Return [X, Y] of the center of cell containing provided text 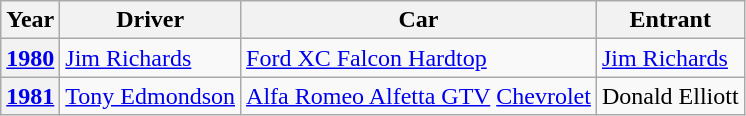
Alfa Romeo Alfetta GTV Chevrolet [419, 96]
1980 [30, 58]
Entrant [670, 20]
Car [419, 20]
Tony Edmondson [150, 96]
Driver [150, 20]
Ford XC Falcon Hardtop [419, 58]
1981 [30, 96]
Year [30, 20]
Donald Elliott [670, 96]
